Determine the [x, y] coordinate at the center of the cell enclosing the given text.  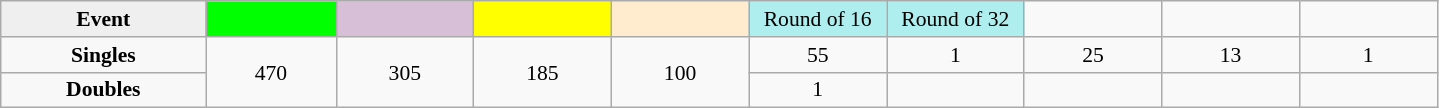
Event [104, 19]
25 [1093, 55]
185 [543, 72]
470 [271, 72]
13 [1231, 55]
Round of 16 [818, 19]
Round of 32 [955, 19]
Singles [104, 55]
Doubles [104, 90]
100 [680, 72]
55 [818, 55]
305 [405, 72]
